Detect which cell encompasses the target text, then output its (x, y) center coordinate. 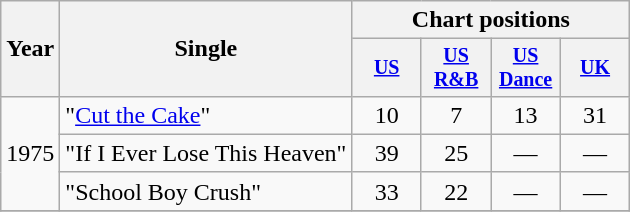
39 (386, 153)
Chart positions (491, 20)
"School Boy Crush" (206, 191)
22 (456, 191)
USR&B (456, 68)
7 (456, 115)
13 (526, 115)
UK (594, 68)
31 (594, 115)
10 (386, 115)
1975 (30, 153)
US (386, 68)
USDance (526, 68)
Year (30, 49)
Single (206, 49)
33 (386, 191)
"If I Ever Lose This Heaven" (206, 153)
"Cut the Cake" (206, 115)
25 (456, 153)
